Identify which cell holds the provided text, then report its [x, y] central coordinate. 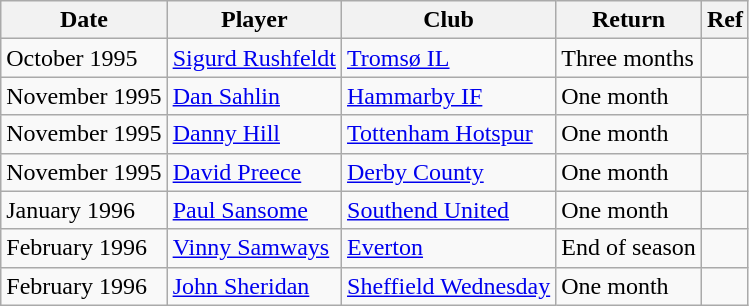
Everton [449, 248]
Hammarby IF [449, 96]
Return [629, 20]
Derby County [449, 172]
David Preece [254, 172]
Ref [724, 20]
Paul Sansome [254, 210]
Date [84, 20]
Sheffield Wednesday [449, 286]
Danny Hill [254, 134]
End of season [629, 248]
John Sheridan [254, 286]
October 1995 [84, 58]
Vinny Samways [254, 248]
Player [254, 20]
Southend United [449, 210]
Sigurd Rushfeldt [254, 58]
Tromsø IL [449, 58]
Dan Sahlin [254, 96]
January 1996 [84, 210]
Three months [629, 58]
Club [449, 20]
Tottenham Hotspur [449, 134]
